Pinpoint the cell where the given text exists, returning its (x, y) midpoint coordinate. 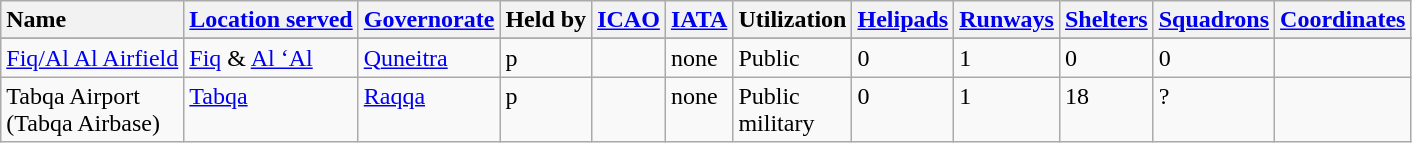
Helipads (903, 20)
Quneitra (429, 58)
18 (1106, 110)
Shelters (1106, 20)
Tabqa Airport(Tabqa Airbase) (92, 110)
Fiq/Al Al Airfield (92, 58)
Public (792, 58)
Publicmilitary (792, 110)
Name (92, 20)
IATA (699, 20)
Governorate (429, 20)
Tabqa (271, 110)
Utilization (792, 20)
? (1214, 110)
Raqqa (429, 110)
Coordinates (1343, 20)
Location served (271, 20)
Held by (546, 20)
ICAO (629, 20)
Squadrons (1214, 20)
Fiq & Al ‘Al (271, 58)
Runways (1007, 20)
